Determine the (X, Y) coordinate at the center of the cell enclosing the given text.  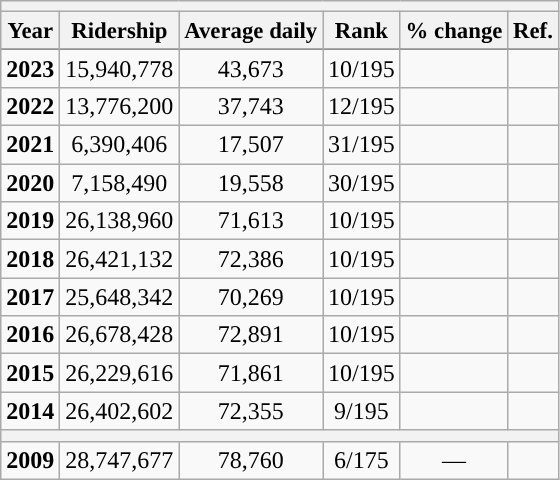
Average daily (251, 31)
Rank (362, 31)
70,269 (251, 297)
71,861 (251, 373)
26,138,960 (120, 221)
Year (30, 31)
28,747,677 (120, 460)
2017 (30, 297)
2016 (30, 335)
12/195 (362, 106)
26,421,132 (120, 259)
— (454, 460)
2019 (30, 221)
72,386 (251, 259)
2022 (30, 106)
72,355 (251, 411)
30/195 (362, 183)
15,940,778 (120, 68)
6/175 (362, 460)
43,673 (251, 68)
31/195 (362, 145)
2020 (30, 183)
25,648,342 (120, 297)
19,558 (251, 183)
37,743 (251, 106)
26,402,602 (120, 411)
6,390,406 (120, 145)
Ref. (533, 31)
% change (454, 31)
9/195 (362, 411)
26,229,616 (120, 373)
26,678,428 (120, 335)
72,891 (251, 335)
7,158,490 (120, 183)
17,507 (251, 145)
13,776,200 (120, 106)
Ridership (120, 31)
2018 (30, 259)
2015 (30, 373)
71,613 (251, 221)
78,760 (251, 460)
2023 (30, 68)
2021 (30, 145)
2009 (30, 460)
2014 (30, 411)
